For the text-containing cell, return its midpoint in [x, y] coordinate format. 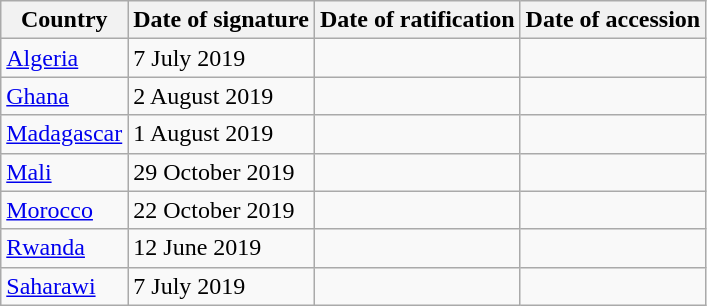
Date of accession [613, 20]
Madagascar [64, 134]
1 August 2019 [222, 134]
Mali [64, 172]
Morocco [64, 210]
Date of ratification [417, 20]
Date of signature [222, 20]
Rwanda [64, 248]
22 October 2019 [222, 210]
Algeria [64, 58]
Saharawi [64, 286]
2 August 2019 [222, 96]
Country [64, 20]
Ghana [64, 96]
29 October 2019 [222, 172]
12 June 2019 [222, 248]
